Output the (X, Y) coordinate of the center of the cell containing the given text.  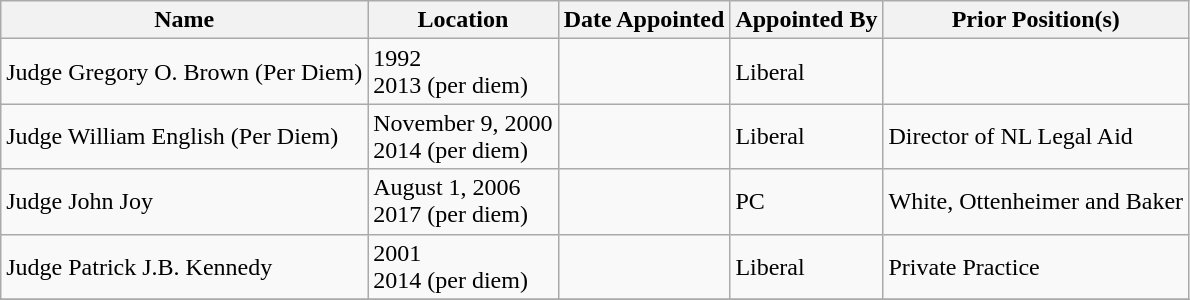
Name (184, 20)
Director of NL Legal Aid (1036, 136)
Location (463, 20)
Judge John Joy (184, 202)
2001 2014 (per diem) (463, 266)
1992 2013 (per diem) (463, 72)
Prior Position(s) (1036, 20)
Appointed By (806, 20)
Judge William English (Per Diem) (184, 136)
Date Appointed (644, 20)
White, Ottenheimer and Baker (1036, 202)
August 1, 2006 2017 (per diem) (463, 202)
PC (806, 202)
Private Practice (1036, 266)
Judge Patrick J.B. Kennedy (184, 266)
Judge Gregory O. Brown (Per Diem) (184, 72)
November 9, 2000 2014 (per diem) (463, 136)
